Search for the cell housing the specified text and yield its (x, y) center coordinate. 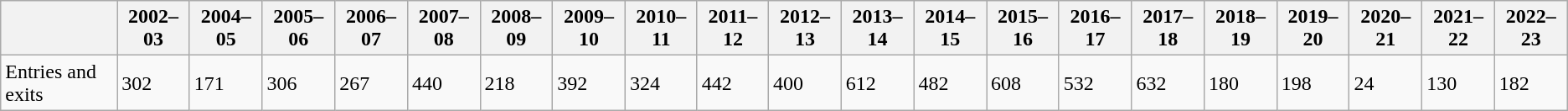
2009–10 (590, 29)
Entries and exits (59, 82)
440 (444, 82)
302 (154, 82)
632 (1168, 82)
24 (1385, 82)
2007–08 (444, 29)
182 (1531, 82)
2021–22 (1459, 29)
442 (732, 82)
2002–03 (154, 29)
2022–23 (1531, 29)
171 (226, 82)
2004–05 (226, 29)
198 (1313, 82)
532 (1096, 82)
2020–21 (1385, 29)
612 (878, 82)
130 (1459, 82)
2013–14 (878, 29)
2015–16 (1024, 29)
2014–15 (950, 29)
2011–12 (732, 29)
2019–20 (1313, 29)
482 (950, 82)
306 (298, 82)
2010–11 (661, 29)
2008–09 (516, 29)
2016–17 (1096, 29)
2006–07 (372, 29)
324 (661, 82)
180 (1241, 82)
608 (1024, 82)
218 (516, 82)
2018–19 (1241, 29)
2005–06 (298, 29)
392 (590, 82)
267 (372, 82)
2017–18 (1168, 29)
2012–13 (806, 29)
400 (806, 82)
